Detect which cell encompasses the target text, then output its (X, Y) center coordinate. 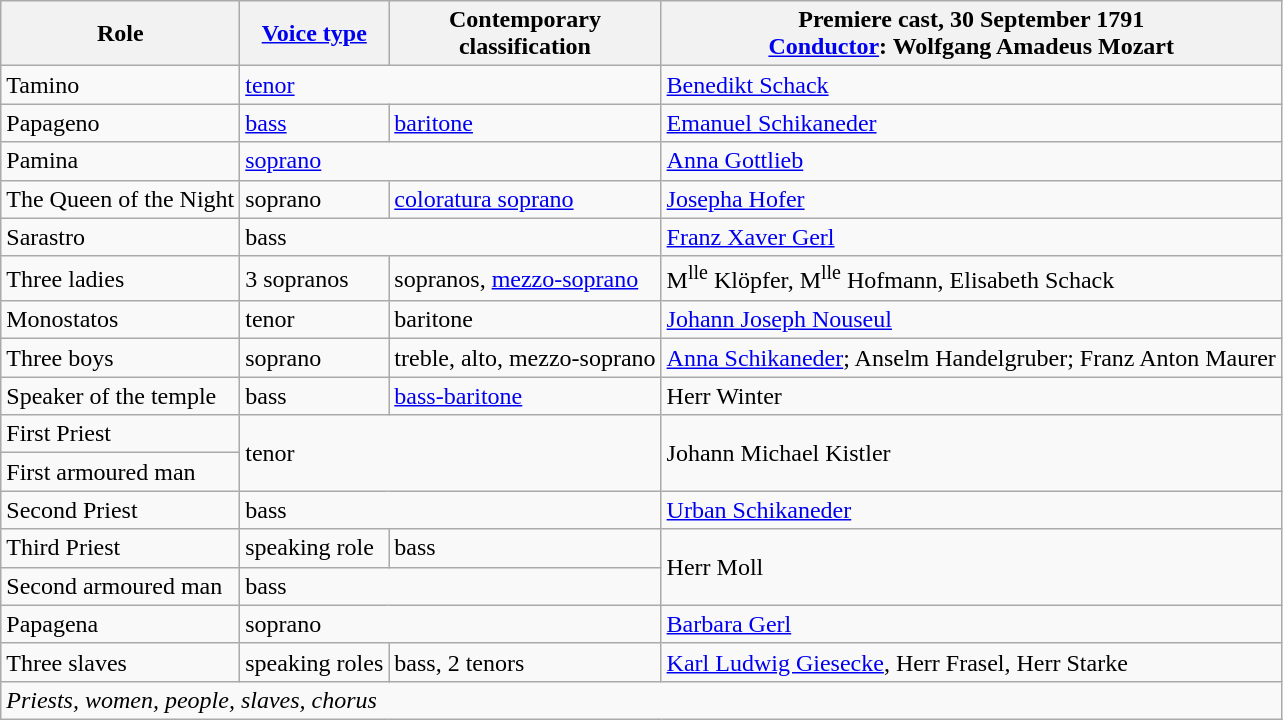
Role (120, 34)
3 sopranos (314, 278)
sopranos, mezzo-soprano (525, 278)
Emanuel Schikaneder (971, 123)
Premiere cast, 30 September 1791Conductor: Wolfgang Amadeus Mozart (971, 34)
bass-baritone (525, 396)
Anna Gottlieb (971, 161)
Herr Moll (971, 567)
Karl Ludwig Giesecke, Herr Frasel, Herr Starke (971, 662)
Third Priest (120, 548)
Benedikt Schack (971, 85)
Anna Schikaneder; Anselm Handelgruber; Franz Anton Maurer (971, 358)
Papagena (120, 624)
Barbara Gerl (971, 624)
The Queen of the Night (120, 199)
Three boys (120, 358)
Voice type (314, 34)
Pamina (120, 161)
Papageno (120, 123)
Three slaves (120, 662)
Johann Michael Kistler (971, 453)
Contemporaryclassification (525, 34)
Franz Xaver Gerl (971, 237)
speaking role (314, 548)
Sarastro (120, 237)
First armoured man (120, 472)
Mlle Klöpfer, Mlle Hofmann, Elisabeth Schack (971, 278)
Priests, women, people, slaves, chorus (642, 700)
coloratura soprano (525, 199)
Tamino (120, 85)
bass, 2 tenors (525, 662)
First Priest (120, 434)
Johann Joseph Nouseul (971, 320)
Monostatos (120, 320)
Herr Winter (971, 396)
speaking roles (314, 662)
Second armoured man (120, 586)
Josepha Hofer (971, 199)
Three ladies (120, 278)
Speaker of the temple (120, 396)
treble, alto, mezzo-soprano (525, 358)
Urban Schikaneder (971, 510)
Second Priest (120, 510)
